Determine the (X, Y) coordinate at the center of the cell enclosing the given text.  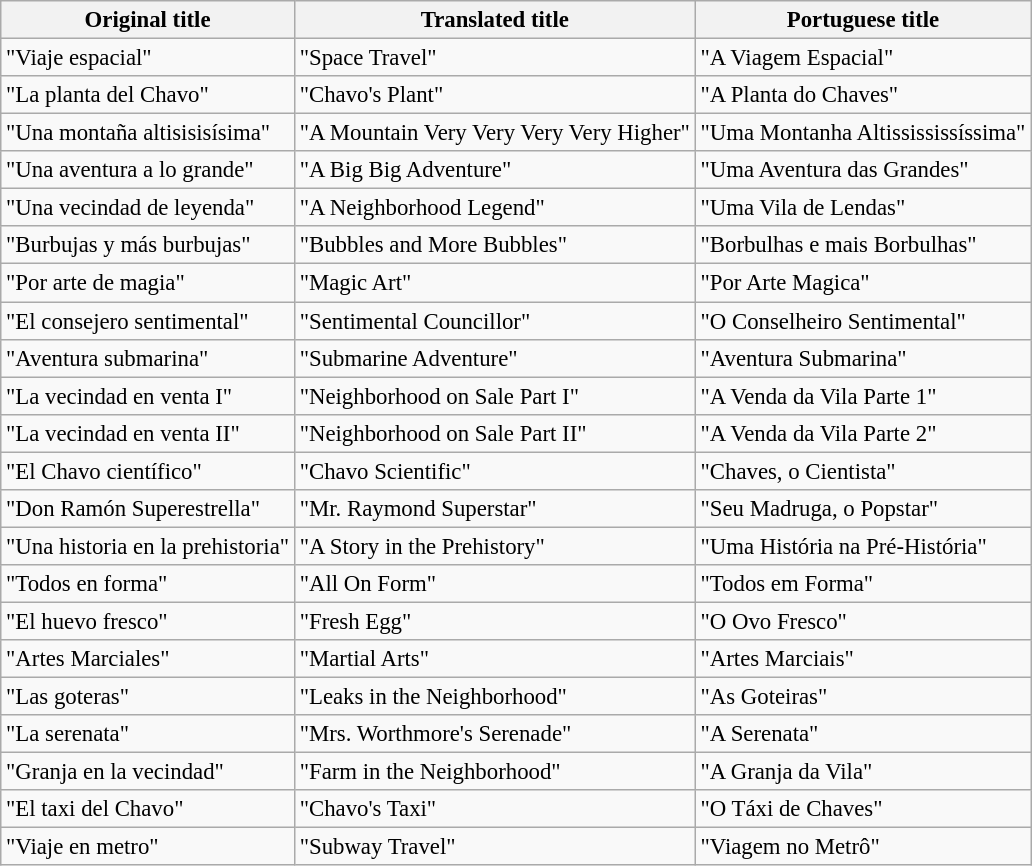
"Seu Madruga, o Popstar" (863, 509)
"La planta del Chavo" (148, 95)
"Subway Travel" (494, 847)
"Submarine Adventure" (494, 358)
"Una montaña altisisisísima" (148, 133)
"Space Travel" (494, 58)
"Por arte de magia" (148, 283)
"El taxi del Chavo" (148, 809)
Portuguese title (863, 20)
"Uma Montanha Altissississíssima" (863, 133)
"Todos en forma" (148, 584)
"Viaje espacial" (148, 58)
"Granja en la vecindad" (148, 772)
"Martial Arts" (494, 659)
"O Táxi de Chaves" (863, 809)
"Artes Marciales" (148, 659)
"Neighborhood on Sale Part II" (494, 433)
Translated title (494, 20)
"Aventura Submarina" (863, 358)
"Chaves, o Cientista" (863, 471)
"Leaks in the Neighborhood" (494, 697)
Original title (148, 20)
"A Mountain Very Very Very Very Higher" (494, 133)
"Mr. Raymond Superstar" (494, 509)
"Sentimental Councillor" (494, 321)
"A Planta do Chaves" (863, 95)
"Uma Vila de Lendas" (863, 208)
"O Ovo Fresco" (863, 621)
"Burbujas y más burbujas" (148, 245)
"La vecindad en venta I" (148, 396)
"Uma Aventura das Grandes" (863, 170)
"La vecindad en venta II" (148, 433)
"El consejero sentimental" (148, 321)
"Viagem no Metrô" (863, 847)
"A Big Big Adventure" (494, 170)
"Bubbles and More Bubbles" (494, 245)
"A Granja da Vila" (863, 772)
"Una aventura a lo grande" (148, 170)
"A Viagem Espacial" (863, 58)
"A Venda da Vila Parte 1" (863, 396)
"Fresh Egg" (494, 621)
"As Goteiras" (863, 697)
"Viaje en metro" (148, 847)
"Chavo's Taxi" (494, 809)
"All On Form" (494, 584)
"A Serenata" (863, 734)
"Chavo's Plant" (494, 95)
"Borbulhas e mais Borbulhas" (863, 245)
"Una vecindad de leyenda" (148, 208)
"Aventura submarina" (148, 358)
"La serenata" (148, 734)
"O Conselheiro Sentimental" (863, 321)
"Neighborhood on Sale Part I" (494, 396)
"Todos em Forma" (863, 584)
"Las goteras" (148, 697)
"Uma História na Pré-História" (863, 546)
"Don Ramón Superestrella" (148, 509)
"El huevo fresco" (148, 621)
"A Story in the Prehistory" (494, 546)
"Artes Marciais" (863, 659)
"Una historia en la prehistoria" (148, 546)
"A Neighborhood Legend" (494, 208)
"El Chavo científico" (148, 471)
"Magic Art" (494, 283)
"Chavo Scientific" (494, 471)
"A Venda da Vila Parte 2" (863, 433)
"Por Arte Magica" (863, 283)
"Farm in the Neighborhood" (494, 772)
"Mrs. Worthmore's Serenade" (494, 734)
